Determine the (x, y) coordinate at the center of the cell enclosing the given text.  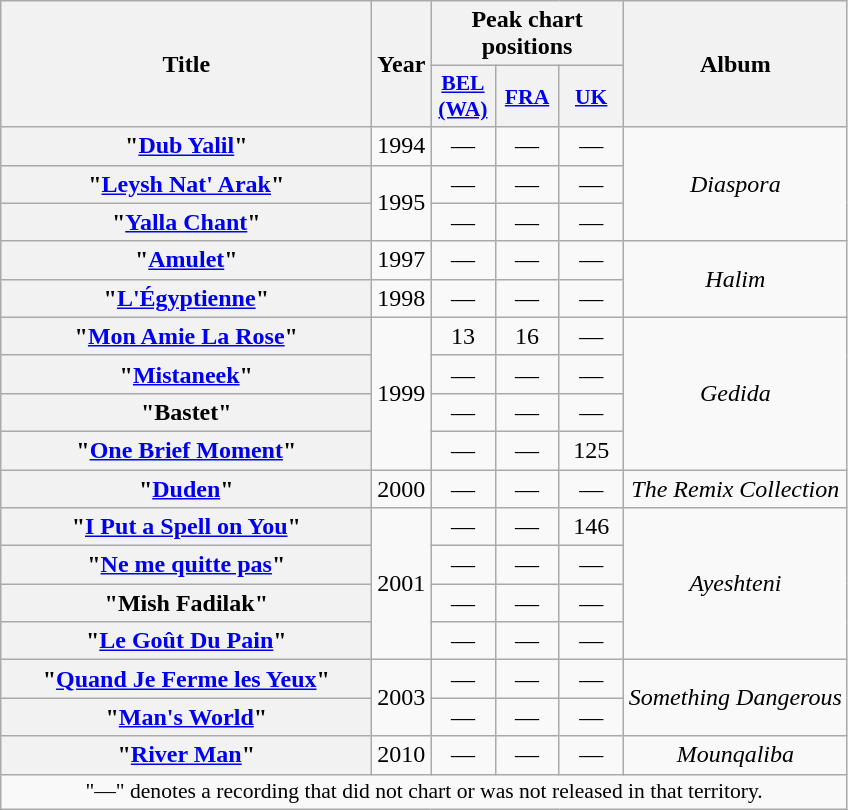
1997 (402, 260)
The Remix Collection (735, 489)
2003 (402, 698)
"I Put a Spell on You" (186, 527)
Title (186, 64)
1995 (402, 203)
"Dub Yalil" (186, 146)
"One Brief Moment" (186, 450)
1999 (402, 393)
Something Dangerous (735, 698)
UK (591, 96)
2010 (402, 755)
"Duden" (186, 489)
146 (591, 527)
1998 (402, 298)
125 (591, 450)
"Leysh Nat' Arak" (186, 184)
Gedida (735, 393)
"Amulet" (186, 260)
"Man's World" (186, 717)
FRA (527, 96)
BEL(WA) (463, 96)
"Mon Amie La Rose" (186, 336)
"Mistaneek" (186, 374)
"Quand Je Ferme les Yeux" (186, 679)
Ayeshteni (735, 584)
Diaspora (735, 184)
Halim (735, 279)
Album (735, 64)
"—" denotes a recording that did not chart or was not released in that territory. (424, 792)
"Le Goût Du Pain" (186, 641)
"L'Égyptienne" (186, 298)
Year (402, 64)
1994 (402, 146)
Mounqaliba (735, 755)
"Mish Fadilak" (186, 603)
13 (463, 336)
"River Man" (186, 755)
"Bastet" (186, 412)
2001 (402, 584)
Peak chart positions (527, 34)
16 (527, 336)
"Yalla Chant" (186, 222)
2000 (402, 489)
"Ne me quitte pas" (186, 565)
